Pinpoint the cell where the given text exists, returning its [X, Y] midpoint coordinate. 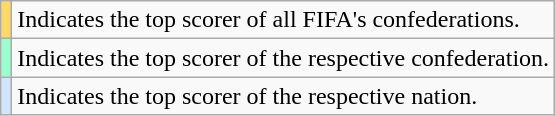
Indicates the top scorer of the respective nation. [284, 96]
Indicates the top scorer of the respective confederation. [284, 58]
Indicates the top scorer of all FIFA's confederations. [284, 20]
